Scan for the cell matching the given text and deliver its (x, y) coordinate at center. 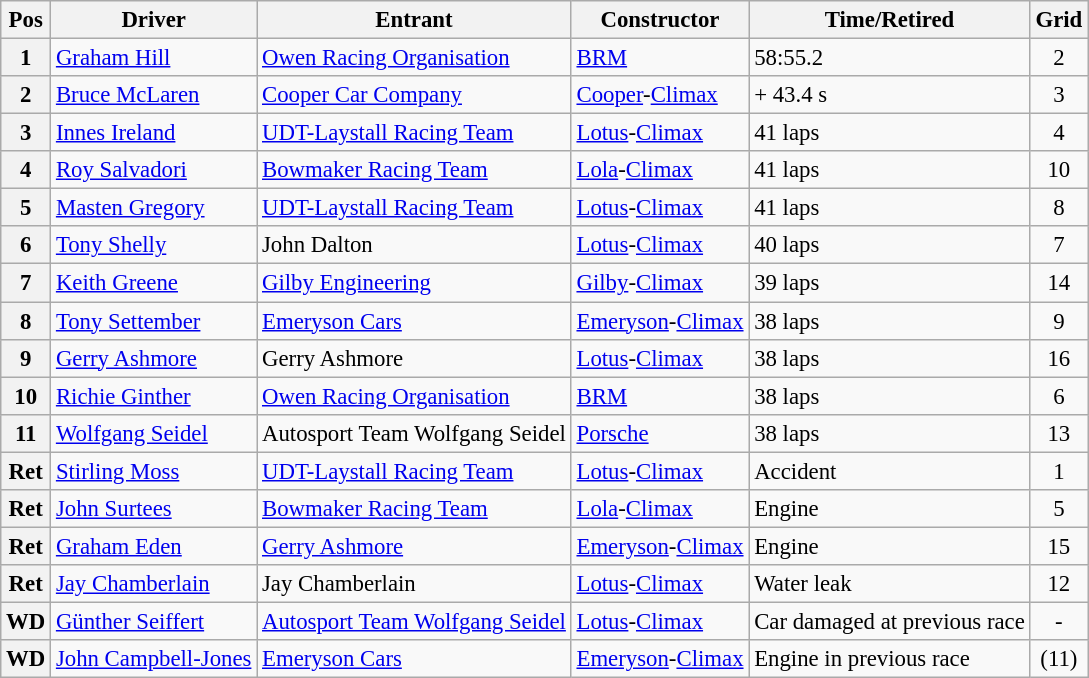
Stirling Moss (154, 471)
Cooper-Climax (660, 95)
Keith Greene (154, 283)
Grid (1058, 20)
14 (1058, 283)
Accident (890, 471)
16 (1058, 358)
39 laps (890, 283)
Graham Eden (154, 546)
Bruce McLaren (154, 95)
(11) (1058, 659)
Roy Salvadori (154, 170)
+ 43.4 s (890, 95)
Tony Shelly (154, 245)
Graham Hill (154, 58)
11 (26, 433)
- (1058, 621)
Innes Ireland (154, 133)
Gilby-Climax (660, 283)
Pos (26, 20)
Gilby Engineering (414, 283)
Günther Seiffert (154, 621)
Car damaged at previous race (890, 621)
John Campbell-Jones (154, 659)
Tony Settember (154, 321)
John Surtees (154, 509)
12 (1058, 584)
John Dalton (414, 245)
Richie Ginther (154, 396)
13 (1058, 433)
15 (1058, 546)
Constructor (660, 20)
Porsche (660, 433)
Wolfgang Seidel (154, 433)
58:55.2 (890, 58)
Masten Gregory (154, 208)
Entrant (414, 20)
Time/Retired (890, 20)
Engine in previous race (890, 659)
40 laps (890, 245)
Cooper Car Company (414, 95)
Water leak (890, 584)
Driver (154, 20)
